Detect which cell encompasses the target text, then output its [X, Y] center coordinate. 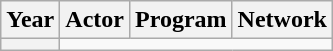
Year [30, 20]
Network [282, 20]
Program [180, 20]
Actor [95, 20]
